Locate the cell with the specified text and output its (X, Y) center coordinate. 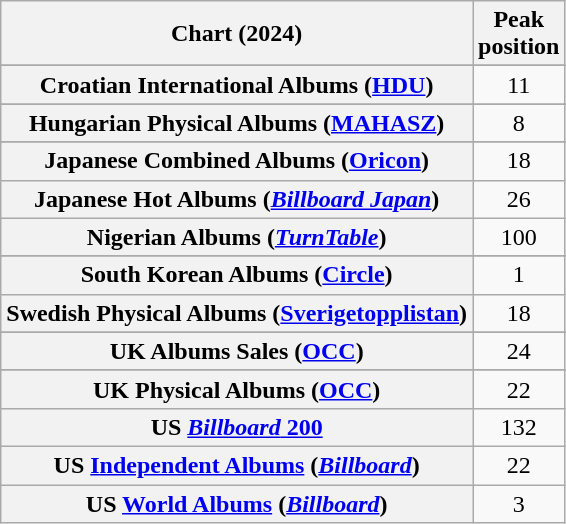
South Korean Albums (Circle) (237, 275)
Swedish Physical Albums (Sverigetopplistan) (237, 313)
3 (519, 503)
US Independent Albums (Billboard) (237, 465)
UK Physical Albums (OCC) (237, 389)
1 (519, 275)
26 (519, 199)
Nigerian Albums (TurnTable) (237, 237)
Japanese Combined Albums (Oricon) (237, 161)
100 (519, 237)
11 (519, 85)
Hungarian Physical Albums (MAHASZ) (237, 123)
132 (519, 427)
Chart (2024) (237, 34)
8 (519, 123)
Croatian International Albums (HDU) (237, 85)
Peakposition (519, 34)
24 (519, 351)
US World Albums (Billboard) (237, 503)
Japanese Hot Albums (Billboard Japan) (237, 199)
US Billboard 200 (237, 427)
UK Albums Sales (OCC) (237, 351)
